Capture the cell that displays the provided text and extract its [X, Y] central coordinate. 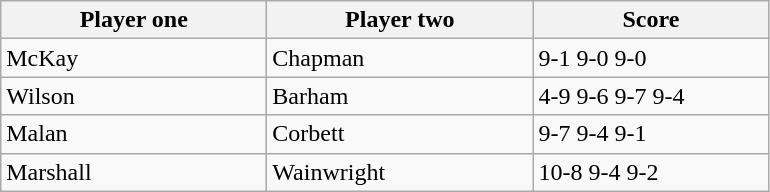
9-1 9-0 9-0 [651, 58]
Chapman [400, 58]
Marshall [134, 172]
Corbett [400, 134]
McKay [134, 58]
4-9 9-6 9-7 9-4 [651, 96]
Barham [400, 96]
9-7 9-4 9-1 [651, 134]
Malan [134, 134]
Score [651, 20]
Wainwright [400, 172]
Wilson [134, 96]
10-8 9-4 9-2 [651, 172]
Player two [400, 20]
Player one [134, 20]
